Scan for the cell matching the given text and deliver its [x, y] coordinate at center. 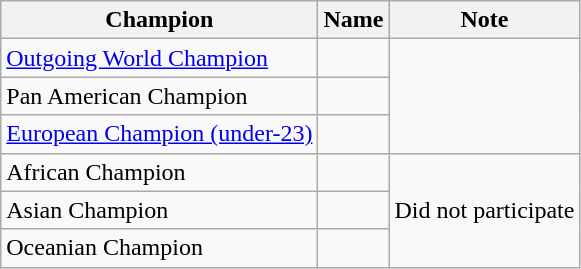
Outgoing World Champion [160, 58]
Oceanian Champion [160, 248]
European Champion (under-23) [160, 134]
Did not participate [484, 210]
Note [484, 20]
Name [354, 20]
Asian Champion [160, 210]
Champion [160, 20]
Pan American Champion [160, 96]
African Champion [160, 172]
